Return (X, Y) of the center of cell containing provided text 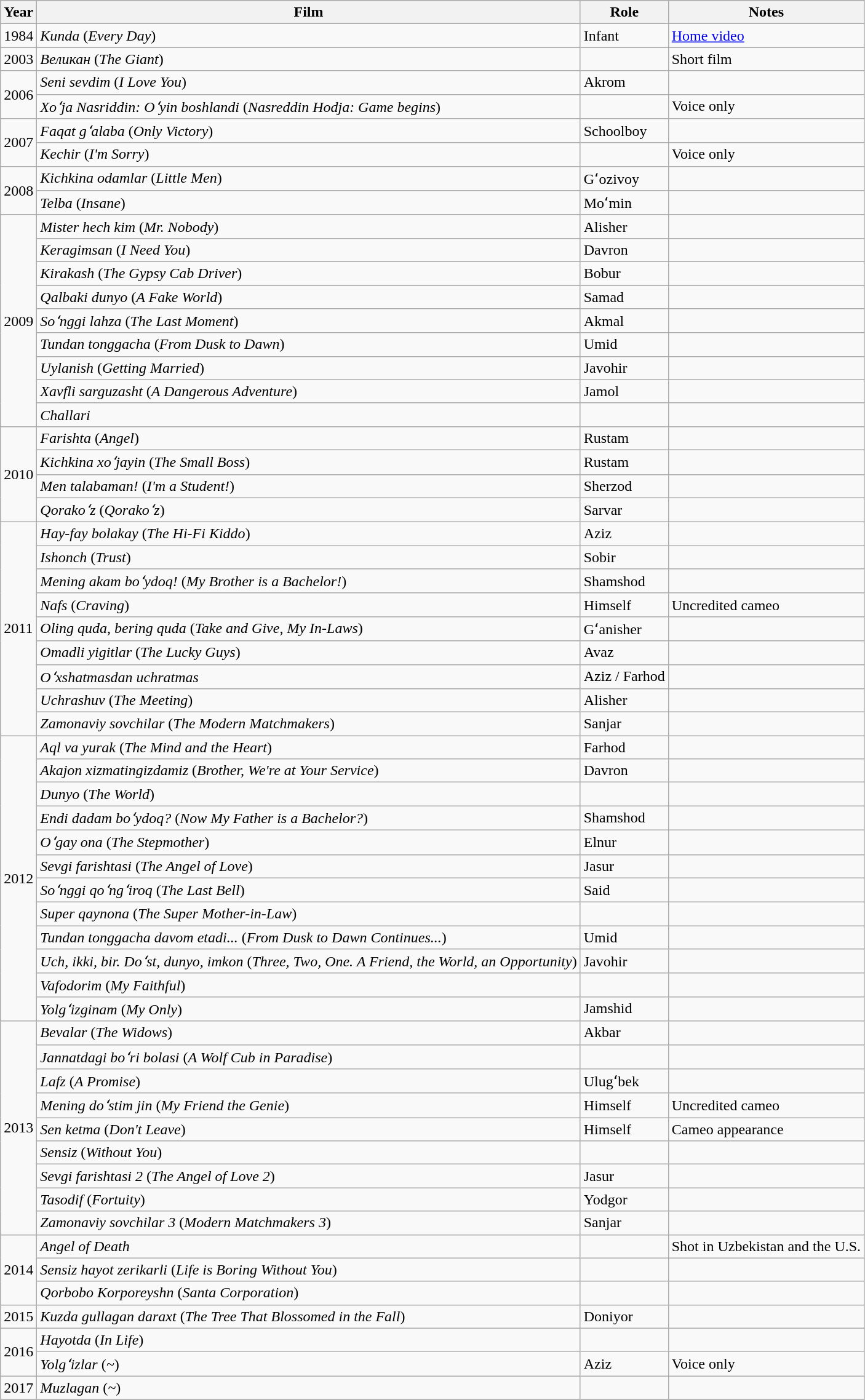
Jamol (624, 391)
Schoolboy (624, 131)
Samad (624, 297)
Aql va yurak (The Mind and the Heart) (309, 747)
Avaz (624, 653)
Akrom (624, 82)
2015 (18, 1316)
Endi dadam boʻydoq? (Now My Father is a Bachelor?) (309, 818)
Tundan tonggacha (From Dusk to Dawn) (309, 344)
Faqat gʻalaba (Only Victory) (309, 131)
Kichkina odamlar (Little Men) (309, 178)
Sherzod (624, 486)
2009 (18, 320)
Sarvar (624, 510)
Xoʻja Nasriddin: Oʻyin boshlandi (Nasreddin Hodja: Game begins) (309, 106)
Soʻnggi lahza (The Last Moment) (309, 321)
Elnur (624, 842)
Oling quda, bering quda (Take and Give, My In-Laws) (309, 629)
Dunyo (The World) (309, 794)
Sen ketma (Don't Leave) (309, 1129)
Oʻgay ona (The Stepmother) (309, 842)
2013 (18, 1128)
Kuzda gullagan daraxt (The Tree That Blossomed in the Fall) (309, 1316)
2012 (18, 878)
Yodgor (624, 1199)
Aziz / Farhod (624, 677)
2016 (18, 1352)
Sevgi farishtasi (The Angel of Love) (309, 866)
2017 (18, 1388)
2014 (18, 1270)
Kechir (I'm Sorry) (309, 154)
Super qaynona (The Super Mother-in-Law) (309, 914)
Sensiz (Without You) (309, 1153)
Omadli yigitlar (The Lucky Guys) (309, 653)
Notes (766, 12)
2008 (18, 191)
Nafs (Craving) (309, 605)
Shot in Uzbekistan and the U.S. (766, 1246)
Muzlagan (~) (309, 1388)
Telba (Insane) (309, 203)
Infant (624, 36)
Moʻmin (624, 203)
Qorbobo Korporeyshn (Santa Corporation) (309, 1293)
Hayotda (In Life) (309, 1340)
Film (309, 12)
Kichkina xoʻjayin (The Small Boss) (309, 462)
Farhod (624, 747)
Mister hech kim (Mr. Nobody) (309, 226)
2007 (18, 143)
Gʻanisher (624, 629)
Oʻxshatmasdan uchratmas (309, 677)
Великан (The Giant) (309, 59)
Akajon xizmatingizdamiz (Brother, We're at Your Service) (309, 771)
Uylanish (Getting Married) (309, 368)
Sevgi farishtasi 2 (The Angel of Love 2) (309, 1176)
Akbar (624, 1033)
Cameo appearance (766, 1129)
Angel of Death (309, 1246)
Xavfli sarguzasht (A Dangerous Adventure) (309, 391)
Keragimsan (I Need You) (309, 250)
Role (624, 12)
Tasodif (Fortuity) (309, 1199)
Seni sevdim (I Love You) (309, 82)
Challari (309, 415)
Mening akam boʻydoq! (My Brother is a Bachelor!) (309, 581)
2011 (18, 629)
Yolgʻizlar (~) (309, 1364)
Akmal (624, 321)
Vafodorim (My Faithful) (309, 985)
2010 (18, 474)
Qorakoʻz (Qorakoʻz) (309, 510)
Year (18, 12)
Gʻozivoy (624, 178)
Zamonaviy sovchilar (The Modern Matchmakers) (309, 724)
Hay-fay bolakay (The Hi-Fi Kiddo) (309, 534)
Doniyor (624, 1316)
Ishonch (Trust) (309, 557)
2006 (18, 95)
Jamshid (624, 1009)
Farishta (Angel) (309, 438)
Lafz (A Promise) (309, 1081)
Soʻnggi qoʻngʻiroq (The Last Bell) (309, 890)
Tundan tonggacha davom etadi... (From Dusk to Dawn Continues...) (309, 937)
Ulugʻbek (624, 1081)
Yolgʻizginam (My Only) (309, 1009)
Home video (766, 36)
Bevalar (The Widows) (309, 1033)
Zamonaviy sovchilar 3 (Modern Matchmakers 3) (309, 1223)
Said (624, 890)
Sensiz hayot zerikarli (Life is Boring Without You) (309, 1270)
Jannatdagi boʻri bolasi (A Wolf Cub in Paradise) (309, 1057)
Qalbaki dunyo (A Fake World) (309, 297)
Uchrashuv (The Meeting) (309, 701)
Bobur (624, 273)
2003 (18, 59)
Uch, ikki, bir. Doʻst, dunyo, imkon (Three, Two, One. A Friend, the World, an Opportunity) (309, 961)
Short film (766, 59)
Kunda (Every Day) (309, 36)
Men talabaman! (I'm a Student!) (309, 486)
Sobir (624, 557)
1984 (18, 36)
Kirakash (The Gypsy Cab Driver) (309, 273)
Mening doʻstim jin (My Friend the Genie) (309, 1105)
